Detect which cell encompasses the target text, then output its (X, Y) center coordinate. 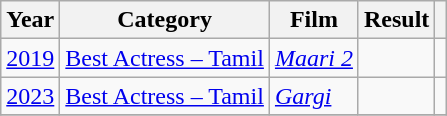
2023 (30, 96)
Film (314, 20)
Gargi (314, 96)
Category (165, 20)
Maari 2 (314, 58)
Result (396, 20)
2019 (30, 58)
Year (30, 20)
